Extract the [x, y] coordinate from the center of the cell holding the provided text.  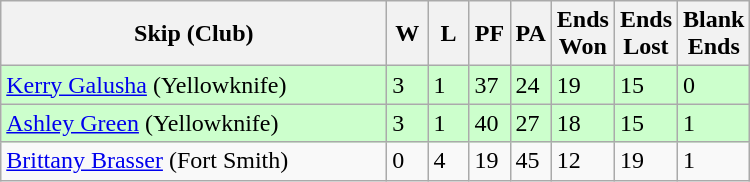
Skip (Club) [194, 34]
4 [448, 161]
40 [490, 123]
Ends Lost [646, 34]
Ashley Green (Yellowknife) [194, 123]
27 [530, 123]
PA [530, 34]
Kerry Galusha (Yellowknife) [194, 85]
Brittany Brasser (Fort Smith) [194, 161]
L [448, 34]
12 [582, 161]
37 [490, 85]
PF [490, 34]
Ends Won [582, 34]
18 [582, 123]
45 [530, 161]
W [408, 34]
24 [530, 85]
Blank Ends [714, 34]
